Scan for the cell matching the given text and deliver its [x, y] coordinate at center. 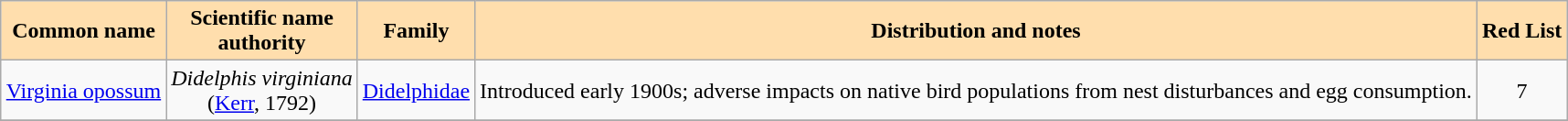
Introduced early 1900s; adverse impacts on native bird populations from nest disturbances and egg consumption. [976, 90]
Family [416, 31]
Virginia opossum [84, 90]
Didelphidae [416, 90]
Didelphis virginiana(Kerr, 1792) [262, 90]
7 [1521, 90]
Common name [84, 31]
Red List [1521, 31]
Scientific nameauthority [262, 31]
Distribution and notes [976, 31]
